Locate the cell with the specified text and output its (x, y) center coordinate. 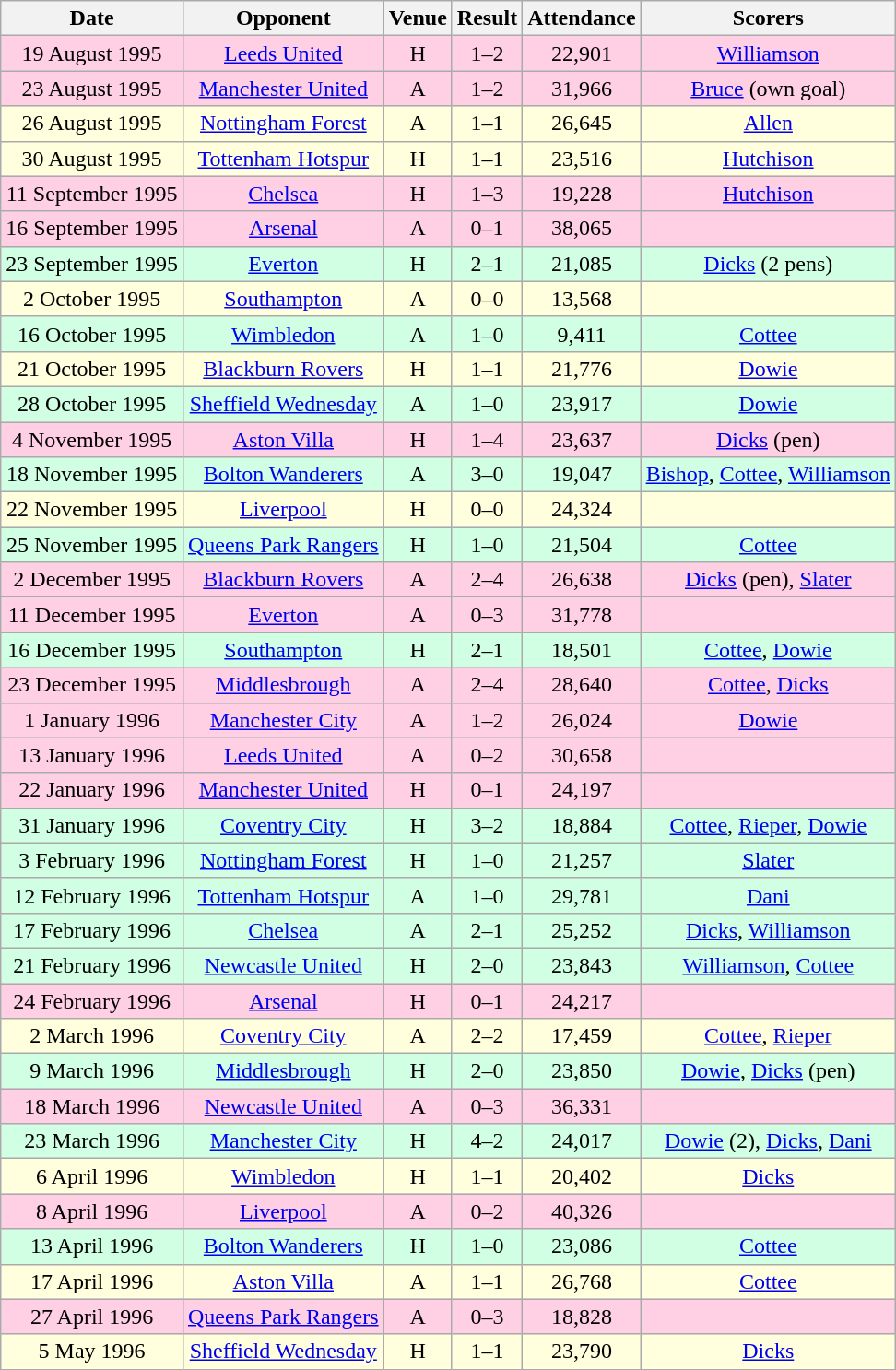
21,776 (582, 369)
26,768 (582, 1281)
11 December 1995 (92, 615)
26,024 (582, 720)
22 January 1996 (92, 790)
16 September 1995 (92, 229)
18 March 1996 (92, 1106)
28,640 (582, 685)
23 August 1995 (92, 89)
24,324 (582, 510)
23,843 (582, 965)
Dowie (2), Dicks, Dani (768, 1141)
16 October 1995 (92, 334)
23 December 1995 (92, 685)
24,197 (582, 790)
38,065 (582, 229)
23 March 1996 (92, 1141)
27 April 1996 (92, 1317)
21,504 (582, 545)
4–2 (487, 1141)
Slater (768, 860)
26,638 (582, 580)
24,017 (582, 1141)
Allen (768, 124)
Dowie, Dicks (pen) (768, 1071)
Bishop, Cottee, Williamson (768, 475)
2 October 1995 (92, 299)
30,658 (582, 755)
23,516 (582, 159)
Williamson, Cottee (768, 965)
23,086 (582, 1246)
18,501 (582, 650)
18 November 1995 (92, 475)
30 August 1995 (92, 159)
3–0 (487, 475)
21 February 1996 (92, 965)
23,790 (582, 1352)
22,901 (582, 53)
Cottee, Rieper, Dowie (768, 825)
19 August 1995 (92, 53)
23,637 (582, 440)
40,326 (582, 1211)
18,828 (582, 1317)
Dicks, Williamson (768, 930)
Bruce (own goal) (768, 89)
Opponent (283, 18)
21,257 (582, 860)
9 March 1996 (92, 1071)
1–3 (487, 194)
Dicks (pen), Slater (768, 580)
Attendance (582, 18)
36,331 (582, 1106)
13,568 (582, 299)
Date (92, 18)
1–4 (487, 440)
Dani (768, 895)
25 November 1995 (92, 545)
2 March 1996 (92, 1036)
3–2 (487, 825)
13 April 1996 (92, 1246)
24,217 (582, 1000)
18,884 (582, 825)
28 October 1995 (92, 404)
31,966 (582, 89)
Scorers (768, 18)
13 January 1996 (92, 755)
17,459 (582, 1036)
Result (487, 18)
Dicks (2 pens) (768, 264)
17 April 1996 (92, 1281)
Williamson (768, 53)
Dicks (pen) (768, 440)
Cottee, Dicks (768, 685)
17 February 1996 (92, 930)
6 April 1996 (92, 1176)
3 February 1996 (92, 860)
23 September 1995 (92, 264)
5 May 1996 (92, 1352)
2–2 (487, 1036)
Cottee, Rieper (768, 1036)
8 April 1996 (92, 1211)
26,645 (582, 124)
9,411 (582, 334)
19,047 (582, 475)
21 October 1995 (92, 369)
Venue (418, 18)
21,085 (582, 264)
25,252 (582, 930)
Cottee, Dowie (768, 650)
26 August 1995 (92, 124)
2 December 1995 (92, 580)
19,228 (582, 194)
1 January 1996 (92, 720)
16 December 1995 (92, 650)
31 January 1996 (92, 825)
11 September 1995 (92, 194)
24 February 1996 (92, 1000)
20,402 (582, 1176)
31,778 (582, 615)
23,850 (582, 1071)
23,917 (582, 404)
29,781 (582, 895)
22 November 1995 (92, 510)
4 November 1995 (92, 440)
12 February 1996 (92, 895)
